Detect which cell encompasses the target text, then output its (X, Y) center coordinate. 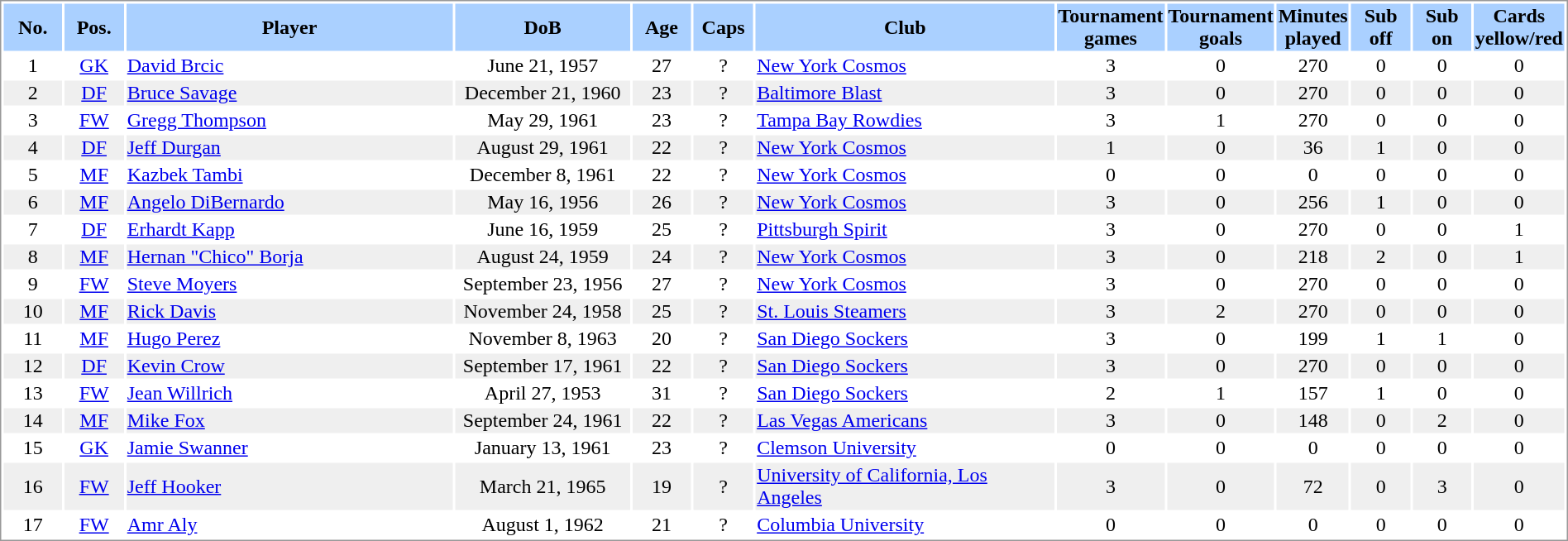
December 8, 1961 (543, 175)
August 29, 1961 (543, 148)
St. Louis Steamers (905, 312)
5 (33, 175)
20 (662, 338)
36 (1313, 148)
Jamie Swanner (289, 448)
16 (33, 486)
199 (1313, 338)
Jeff Hooker (289, 486)
May 16, 1956 (543, 203)
157 (1313, 393)
June 16, 1959 (543, 229)
Kevin Crow (289, 366)
August 24, 1959 (543, 257)
24 (662, 257)
15 (33, 448)
Tournamentgoals (1221, 26)
Caps (724, 26)
Mike Fox (289, 421)
4 (33, 148)
University of California, Los Angeles (905, 486)
Tampa Bay Rowdies (905, 120)
September 23, 1956 (543, 284)
10 (33, 312)
Hugo Perez (289, 338)
Cardsyellow/red (1518, 26)
Pittsburgh Spirit (905, 229)
Jean Willrich (289, 393)
David Brcic (289, 65)
April 27, 1953 (543, 393)
DoB (543, 26)
218 (1313, 257)
Baltimore Blast (905, 93)
Minutesplayed (1313, 26)
Hernan "Chico" Borja (289, 257)
March 21, 1965 (543, 486)
Clemson University (905, 448)
Steve Moyers (289, 284)
No. (33, 26)
72 (1313, 486)
6 (33, 203)
Rick Davis (289, 312)
November 24, 1958 (543, 312)
September 24, 1961 (543, 421)
Sub on (1442, 26)
Pos. (94, 26)
Jeff Durgan (289, 148)
Las Vegas Americans (905, 421)
7 (33, 229)
August 1, 1962 (543, 525)
September 17, 1961 (543, 366)
14 (33, 421)
8 (33, 257)
Amr Aly (289, 525)
Player (289, 26)
May 29, 1961 (543, 120)
Tournamentgames (1111, 26)
December 21, 1960 (543, 93)
Angelo DiBernardo (289, 203)
November 8, 1963 (543, 338)
13 (33, 393)
Kazbek Tambi (289, 175)
January 13, 1961 (543, 448)
21 (662, 525)
17 (33, 525)
31 (662, 393)
Age (662, 26)
11 (33, 338)
Club (905, 26)
26 (662, 203)
June 21, 1957 (543, 65)
Erhardt Kapp (289, 229)
12 (33, 366)
Bruce Savage (289, 93)
148 (1313, 421)
9 (33, 284)
19 (662, 486)
256 (1313, 203)
Gregg Thompson (289, 120)
Columbia University (905, 525)
Sub off (1381, 26)
